Identify which cell holds the provided text, then report its (X, Y) central coordinate. 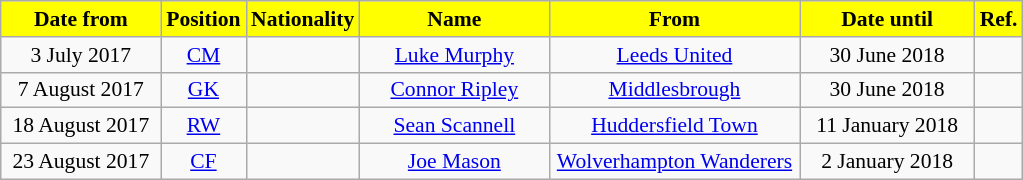
2 January 2018 (888, 162)
7 August 2017 (81, 90)
Leeds United (674, 55)
Middlesbrough (674, 90)
3 July 2017 (81, 55)
Luke Murphy (454, 55)
11 January 2018 (888, 126)
Sean Scannell (454, 126)
Date from (81, 19)
GK (204, 90)
Wolverhampton Wanderers (674, 162)
Name (454, 19)
23 August 2017 (81, 162)
CF (204, 162)
Nationality (302, 19)
Ref. (999, 19)
18 August 2017 (81, 126)
Connor Ripley (454, 90)
Joe Mason (454, 162)
CM (204, 55)
RW (204, 126)
Date until (888, 19)
Huddersfield Town (674, 126)
From (674, 19)
Position (204, 19)
